Provide the [x, y] coordinate of the cell's center where the given text is located.  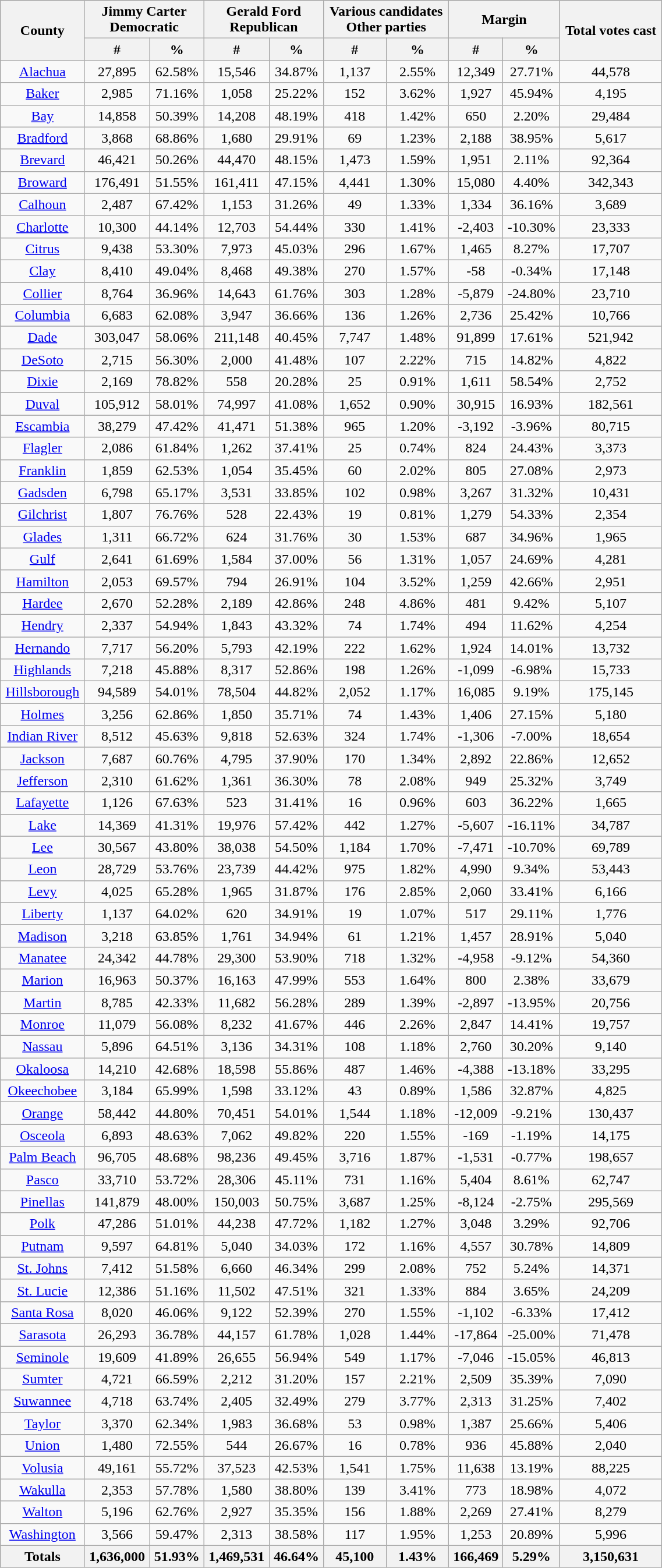
1,457 [476, 936]
2,269 [476, 1512]
-2,403 [476, 226]
65.99% [177, 1091]
49.04% [177, 271]
14,858 [117, 116]
1.07% [417, 914]
44.42% [296, 869]
42.33% [177, 1002]
1.87% [417, 1158]
Lafayette [43, 803]
Hardee [43, 603]
1,469,531 [236, 1556]
1,182 [355, 1224]
48.19% [296, 116]
8.61% [531, 1180]
35.35% [296, 1512]
23,739 [236, 869]
Hillsborough [43, 692]
23,333 [610, 226]
175,145 [610, 692]
58.54% [531, 382]
4,822 [610, 360]
Gulf [43, 559]
19,976 [236, 825]
80,715 [610, 426]
Okaloosa [43, 1069]
136 [355, 316]
37.90% [296, 759]
2,354 [610, 515]
Gilchrist [43, 515]
0.89% [417, 1091]
7,973 [236, 249]
3,184 [117, 1091]
Madison [43, 936]
2,487 [117, 204]
34.94% [296, 936]
24,209 [610, 1290]
1.23% [417, 138]
1,473 [355, 160]
41.67% [296, 1025]
3,150,631 [610, 1556]
3,689 [610, 204]
Seminole [43, 1357]
15,080 [476, 182]
52.86% [296, 670]
Orange [43, 1113]
3,947 [236, 316]
-1,099 [476, 670]
3,136 [236, 1047]
7,402 [610, 1401]
-1.19% [531, 1135]
37.41% [296, 448]
31.76% [296, 537]
62,747 [610, 1180]
69 [355, 138]
Walton [43, 1512]
30.78% [531, 1246]
1,665 [610, 803]
523 [236, 803]
1,057 [476, 559]
45.03% [296, 249]
30.20% [531, 1047]
117 [355, 1534]
54.44% [296, 226]
11,682 [236, 1002]
Marion [43, 980]
1.48% [417, 338]
1,184 [355, 847]
Leon [43, 869]
26.91% [296, 581]
51.16% [177, 1290]
2.11% [531, 160]
2.20% [531, 116]
53.76% [177, 869]
1.31% [417, 559]
2,405 [236, 1401]
51.58% [177, 1268]
56.94% [296, 1357]
12,703 [236, 226]
104 [355, 581]
14,369 [117, 825]
3.41% [417, 1490]
7,717 [117, 648]
18,598 [236, 1069]
35.39% [531, 1379]
20.28% [296, 382]
949 [476, 781]
1,843 [236, 625]
50.26% [177, 160]
Pasco [43, 1180]
34.87% [296, 72]
61.69% [177, 559]
0.91% [417, 382]
603 [476, 803]
2,086 [117, 448]
56 [355, 559]
38,038 [236, 847]
494 [476, 625]
14.82% [531, 360]
24.43% [531, 448]
1.28% [417, 293]
1,279 [476, 515]
Dixie [43, 382]
78,504 [236, 692]
1.30% [417, 182]
2,973 [610, 470]
44.78% [177, 958]
182,561 [610, 404]
34,787 [610, 825]
-2.75% [531, 1202]
40.45% [296, 338]
23,710 [610, 293]
481 [476, 603]
49 [355, 204]
-15.05% [531, 1357]
1,636,000 [117, 1556]
35.71% [296, 714]
16,085 [476, 692]
1.25% [417, 1202]
-169 [476, 1135]
11,502 [236, 1290]
53.90% [296, 958]
296 [355, 249]
DeSoto [43, 360]
170 [355, 759]
4,254 [610, 625]
731 [355, 1180]
59.47% [177, 1534]
33,710 [117, 1180]
31.20% [296, 1379]
36.68% [296, 1424]
Pinellas [43, 1202]
220 [355, 1135]
1.41% [417, 226]
64.81% [177, 1246]
10,431 [610, 493]
222 [355, 648]
2,337 [117, 625]
2,927 [236, 1512]
7,687 [117, 759]
-2,897 [476, 1002]
2,509 [476, 1379]
County [43, 30]
-0.34% [531, 271]
54.94% [177, 625]
54.33% [531, 515]
61.76% [296, 293]
2,752 [610, 382]
299 [355, 1268]
52.63% [296, 737]
3.52% [417, 581]
74,997 [236, 404]
11.62% [531, 625]
975 [355, 869]
9,140 [610, 1047]
61 [355, 936]
Taylor [43, 1424]
1,850 [236, 714]
14,643 [236, 293]
31.26% [296, 204]
107 [355, 360]
12,652 [610, 759]
-7,046 [476, 1357]
9.34% [531, 869]
48.68% [177, 1158]
Hendry [43, 625]
0.96% [417, 803]
55.86% [296, 1069]
57.42% [296, 825]
62.53% [177, 470]
-1,306 [476, 737]
-10.30% [531, 226]
Baker [43, 94]
-13.18% [531, 1069]
92,364 [610, 160]
2.26% [417, 1025]
2,212 [236, 1379]
14.01% [531, 648]
342,343 [610, 182]
544 [236, 1446]
32.49% [296, 1401]
28,306 [236, 1180]
Manatee [43, 958]
44,238 [236, 1224]
303,047 [117, 338]
47.51% [296, 1290]
71,478 [610, 1335]
38.80% [296, 1490]
50.75% [296, 1202]
94,589 [117, 692]
5,180 [610, 714]
45.63% [177, 737]
1,253 [476, 1534]
78.82% [177, 382]
1,361 [236, 781]
Columbia [43, 316]
37.00% [296, 559]
60.76% [177, 759]
936 [476, 1446]
2,169 [117, 382]
3,566 [117, 1534]
-1,531 [476, 1158]
15,733 [610, 670]
49.38% [296, 271]
-10.70% [531, 847]
56.20% [177, 648]
2.55% [417, 72]
2,892 [476, 759]
11,638 [476, 1468]
8,317 [236, 670]
-4,388 [476, 1069]
44,157 [236, 1335]
72.55% [177, 1446]
Margin [504, 20]
130,437 [610, 1113]
28,729 [117, 869]
2,000 [236, 360]
66.59% [177, 1379]
38.95% [531, 138]
55.72% [177, 1468]
650 [476, 116]
61.78% [296, 1335]
3,218 [117, 936]
3,373 [610, 448]
96,705 [117, 1158]
-7,471 [476, 847]
43.32% [296, 625]
46,813 [610, 1357]
4,441 [355, 182]
139 [355, 1490]
44.14% [177, 226]
-8,124 [476, 1202]
Lake [43, 825]
2.22% [417, 360]
14.41% [531, 1025]
3,687 [355, 1202]
Bradford [43, 138]
166,469 [476, 1556]
51.93% [177, 1556]
27,895 [117, 72]
1.70% [417, 847]
49.82% [296, 1135]
279 [355, 1401]
4,557 [476, 1246]
-12,009 [476, 1113]
St. Lucie [43, 1290]
4,718 [117, 1401]
1,541 [355, 1468]
42.68% [177, 1069]
17,707 [610, 249]
Clay [43, 271]
1,983 [236, 1424]
718 [355, 958]
8.27% [531, 249]
330 [355, 226]
71.16% [177, 94]
324 [355, 737]
141,879 [117, 1202]
48.15% [296, 160]
33,679 [610, 980]
1,387 [476, 1424]
25.32% [531, 781]
Martin [43, 1002]
2,670 [117, 603]
47,286 [117, 1224]
1,586 [476, 1091]
8,468 [236, 271]
1,054 [236, 470]
9,597 [117, 1246]
16,163 [236, 980]
43 [355, 1091]
24,342 [117, 958]
36.96% [177, 293]
-17,864 [476, 1335]
65.28% [177, 891]
Palm Beach [43, 1158]
20.89% [531, 1534]
Calhoun [43, 204]
12,349 [476, 72]
47.72% [296, 1224]
14,371 [610, 1268]
Hernando [43, 648]
62.58% [177, 72]
26.67% [296, 1446]
1,598 [236, 1091]
2,052 [355, 692]
5.24% [531, 1268]
105,912 [117, 404]
36.16% [531, 204]
26,655 [236, 1357]
70,451 [236, 1113]
2.85% [417, 891]
1,028 [355, 1335]
52.39% [296, 1312]
2,760 [476, 1047]
2,060 [476, 891]
521,942 [610, 338]
29,300 [236, 958]
7,218 [117, 670]
102 [355, 493]
5,107 [610, 603]
1.46% [417, 1069]
0.90% [417, 404]
Polk [43, 1224]
28.91% [531, 936]
624 [236, 537]
884 [476, 1290]
35.45% [296, 470]
56.30% [177, 360]
50.39% [177, 116]
2,715 [117, 360]
Nassau [43, 1047]
9,818 [236, 737]
1,334 [476, 204]
517 [476, 914]
63.85% [177, 936]
Flagler [43, 448]
69.57% [177, 581]
27.08% [531, 470]
157 [355, 1379]
5.29% [531, 1556]
52.28% [177, 603]
Monroe [43, 1025]
1.44% [417, 1335]
1.59% [417, 160]
7,412 [117, 1268]
3.62% [417, 94]
57.78% [177, 1490]
51.55% [177, 182]
4.40% [531, 182]
1.20% [417, 426]
-1,102 [476, 1312]
7,090 [610, 1379]
36.66% [296, 316]
48.63% [177, 1135]
54,360 [610, 958]
Citrus [43, 249]
34.91% [296, 914]
150,003 [236, 1202]
4,990 [476, 869]
62.34% [177, 1424]
31.41% [296, 803]
248 [355, 603]
108 [355, 1047]
6,893 [117, 1135]
553 [355, 980]
34.96% [531, 537]
56.28% [296, 1002]
5,996 [610, 1534]
11,079 [117, 1025]
17,148 [610, 271]
25.22% [296, 94]
Osceola [43, 1135]
30 [355, 537]
45.11% [296, 1180]
61.62% [177, 781]
22.86% [531, 759]
5,406 [610, 1424]
36.22% [531, 803]
19,609 [117, 1357]
51.01% [177, 1224]
3.65% [531, 1290]
22.43% [296, 515]
-13.95% [531, 1002]
-7.00% [531, 737]
-5,607 [476, 825]
13,732 [610, 648]
1,311 [117, 537]
4,025 [117, 891]
8,020 [117, 1312]
Escambia [43, 426]
2.02% [417, 470]
25.66% [531, 1424]
0.78% [417, 1446]
442 [355, 825]
10,300 [117, 226]
Bay [43, 116]
5,617 [610, 138]
152 [355, 94]
36.30% [296, 781]
33.12% [296, 1091]
3,749 [610, 781]
-9.12% [531, 958]
1,807 [117, 515]
1,652 [355, 404]
3,370 [117, 1424]
Franklin [43, 470]
37,523 [236, 1468]
51.38% [296, 426]
6,683 [117, 316]
2,040 [610, 1446]
26,293 [117, 1335]
30,567 [117, 847]
805 [476, 470]
965 [355, 426]
Charlotte [43, 226]
46,421 [117, 160]
3,868 [117, 138]
1,058 [236, 94]
487 [355, 1069]
32.87% [531, 1091]
1,927 [476, 94]
38,279 [117, 426]
4.86% [417, 603]
Holmes [43, 714]
211,148 [236, 338]
Okeechobee [43, 1091]
8,410 [117, 271]
156 [355, 1512]
13.19% [531, 1468]
Sarasota [43, 1335]
Gerald FordRepublican [263, 20]
29.91% [296, 138]
295,569 [610, 1202]
18.98% [531, 1490]
Union [43, 1446]
41.31% [177, 825]
Glades [43, 537]
1.42% [417, 116]
303 [355, 293]
Highlands [43, 670]
9,122 [236, 1312]
1,611 [476, 382]
St. Johns [43, 1268]
Total votes cast [610, 30]
3,267 [476, 493]
30,915 [476, 404]
Alachua [43, 72]
88,225 [610, 1468]
31.32% [531, 493]
1.95% [417, 1534]
687 [476, 537]
1,126 [117, 803]
Dade [43, 338]
620 [236, 914]
53,443 [610, 869]
42.66% [531, 581]
25.42% [531, 316]
0.81% [417, 515]
Suwannee [43, 1401]
46.06% [177, 1312]
67.63% [177, 803]
5,793 [236, 648]
45.94% [531, 94]
58.06% [177, 338]
68.86% [177, 138]
10,766 [610, 316]
824 [476, 448]
4,825 [610, 1091]
-3.96% [531, 426]
2,641 [117, 559]
Jefferson [43, 781]
Broward [43, 182]
60 [355, 470]
558 [236, 382]
47.15% [296, 182]
1,259 [476, 581]
42.53% [296, 1468]
2,985 [117, 94]
7,062 [236, 1135]
-4,958 [476, 958]
-25.00% [531, 1335]
1.53% [417, 537]
Levy [43, 891]
549 [355, 1357]
1,680 [236, 138]
1,924 [476, 648]
4,281 [610, 559]
1.32% [417, 958]
9.19% [531, 692]
24.69% [531, 559]
43.80% [177, 847]
3,048 [476, 1224]
1,406 [476, 714]
1.62% [417, 648]
8,279 [610, 1512]
2,736 [476, 316]
1,480 [117, 1446]
78 [355, 781]
1,761 [236, 936]
1,859 [117, 470]
5,196 [117, 1512]
446 [355, 1025]
Duval [43, 404]
-16.11% [531, 825]
53 [355, 1424]
528 [236, 515]
0.74% [417, 448]
2,053 [117, 581]
69,789 [610, 847]
61.84% [177, 448]
58,442 [117, 1113]
33,295 [610, 1069]
17,412 [610, 1312]
64.02% [177, 914]
-0.77% [531, 1158]
2.38% [531, 980]
3,256 [117, 714]
Jimmy CarterDemocratic [144, 20]
9,438 [117, 249]
98,236 [236, 1158]
3.29% [531, 1224]
31.25% [531, 1401]
Santa Rosa [43, 1312]
62.86% [177, 714]
Washington [43, 1534]
Liberty [43, 914]
Brevard [43, 160]
Lee [43, 847]
42.86% [296, 603]
2,353 [117, 1490]
172 [355, 1246]
1,153 [236, 204]
7,747 [355, 338]
76.76% [177, 515]
27.15% [531, 714]
773 [476, 1490]
8,785 [117, 1002]
54.50% [296, 847]
1,544 [355, 1113]
67.42% [177, 204]
176,491 [117, 182]
46.34% [296, 1268]
2,189 [236, 603]
19,757 [610, 1025]
1,776 [610, 914]
161,411 [236, 182]
62.08% [177, 316]
3,716 [355, 1158]
752 [476, 1268]
14,210 [117, 1069]
800 [476, 980]
Volusia [43, 1468]
1,262 [236, 448]
8,232 [236, 1025]
12,386 [117, 1290]
65.17% [177, 493]
176 [355, 891]
29,484 [610, 116]
34.31% [296, 1047]
-6.98% [531, 670]
41.89% [177, 1357]
41.08% [296, 404]
16,963 [117, 980]
6,798 [117, 493]
5,404 [476, 1180]
794 [236, 581]
14,175 [610, 1135]
1.64% [417, 980]
44,578 [610, 72]
2.21% [417, 1379]
50.37% [177, 980]
36.78% [177, 1335]
-5,879 [476, 293]
1.82% [417, 869]
92,706 [610, 1224]
-6.33% [531, 1312]
1,584 [236, 559]
1.21% [417, 936]
14,809 [610, 1246]
6,660 [236, 1268]
49.45% [296, 1158]
-9.21% [531, 1113]
Gadsden [43, 493]
Hamilton [43, 581]
5,896 [117, 1047]
1.39% [417, 1002]
1,580 [236, 1490]
18,654 [610, 737]
3.77% [417, 1401]
4,072 [610, 1490]
715 [476, 360]
41,471 [236, 426]
4,195 [610, 94]
48.00% [177, 1202]
56.08% [177, 1025]
42.19% [296, 648]
1,465 [476, 249]
Indian River [43, 737]
14,208 [236, 116]
47.42% [177, 426]
198 [355, 670]
47.99% [296, 980]
45,100 [355, 1556]
58.01% [177, 404]
418 [355, 116]
8,512 [117, 737]
2,188 [476, 138]
Various candidatesOther parties [387, 20]
Totals [43, 1556]
63.74% [177, 1401]
Wakulla [43, 1490]
198,657 [610, 1158]
31.87% [296, 891]
20,756 [610, 1002]
2,310 [117, 781]
Jackson [43, 759]
41.48% [296, 360]
4,721 [117, 1379]
44.82% [296, 692]
16.93% [531, 404]
4,795 [236, 759]
-24.80% [531, 293]
321 [355, 1290]
53.30% [177, 249]
1.67% [417, 249]
1,951 [476, 160]
27.41% [531, 1512]
8,764 [117, 293]
2,951 [610, 581]
1.34% [417, 759]
-3,192 [476, 426]
-58 [476, 271]
33.85% [296, 493]
2,847 [476, 1025]
38.58% [296, 1534]
1.75% [417, 1468]
53.72% [177, 1180]
62.76% [177, 1512]
27.71% [531, 72]
15,546 [236, 72]
46.64% [296, 1556]
Putnam [43, 1246]
66.72% [177, 537]
33.41% [531, 891]
49,161 [117, 1468]
17.61% [531, 338]
Collier [43, 293]
9.42% [531, 603]
289 [355, 1002]
3,531 [236, 493]
64.51% [177, 1047]
6,166 [610, 891]
34.03% [296, 1246]
1.88% [417, 1512]
91,899 [476, 338]
44.80% [177, 1113]
29.11% [531, 914]
1.57% [417, 271]
44,470 [236, 160]
Sumter [43, 1379]
